Output the [x, y] coordinate of the center of the cell containing the given text.  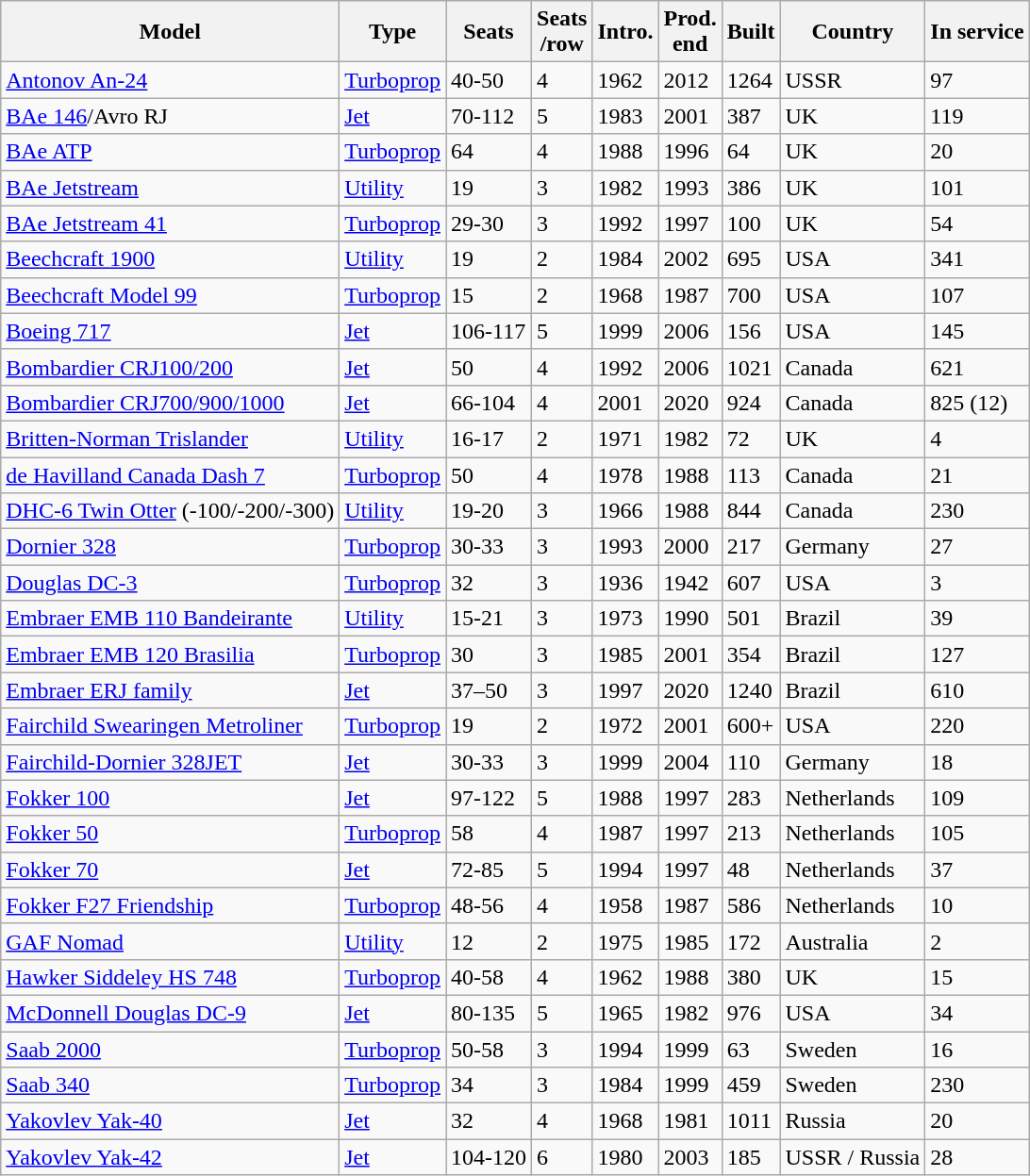
Yakovlev Yak-42 [170, 1157]
GAF Nomad [170, 941]
Type [392, 32]
1942 [690, 583]
39 [977, 619]
1021 [751, 367]
1983 [625, 116]
844 [751, 511]
Seats/row [562, 32]
19-20 [489, 511]
Beechcraft Model 99 [170, 295]
110 [751, 762]
1980 [625, 1157]
1971 [625, 439]
Fairchild-Dornier 328JET [170, 762]
97 [977, 80]
1973 [625, 619]
101 [977, 188]
2003 [690, 1157]
Yakovlev Yak-40 [170, 1121]
1975 [625, 941]
Saab 340 [170, 1085]
825 (12) [977, 403]
1996 [690, 152]
700 [751, 295]
2012 [690, 80]
29-30 [489, 224]
54 [977, 224]
113 [751, 474]
185 [751, 1157]
2000 [690, 547]
217 [751, 547]
386 [751, 188]
Dornier 328 [170, 547]
15-21 [489, 619]
1981 [690, 1121]
Bombardier CRJ700/900/1000 [170, 403]
BAe 146/Avro RJ [170, 116]
Intro. [625, 32]
27 [977, 547]
156 [751, 331]
Boeing 717 [170, 331]
600+ [751, 726]
100 [751, 224]
37 [977, 870]
Fokker F27 Friendship [170, 905]
BAe Jetstream [170, 188]
107 [977, 295]
976 [751, 1013]
621 [977, 367]
354 [751, 654]
Beechcraft 1900 [170, 259]
Fokker 100 [170, 798]
283 [751, 798]
Fokker 50 [170, 834]
28 [977, 1157]
220 [977, 726]
Seats [489, 32]
21 [977, 474]
172 [751, 941]
DHC-6 Twin Otter (-100/-200/-300) [170, 511]
16-17 [489, 439]
BAe Jetstream 41 [170, 224]
610 [977, 690]
1972 [625, 726]
1978 [625, 474]
Hawker Siddeley HS 748 [170, 977]
459 [751, 1085]
97-122 [489, 798]
Embraer EMB 120 Brasilia [170, 654]
48-56 [489, 905]
1264 [751, 80]
1990 [690, 619]
213 [751, 834]
105 [977, 834]
BAe ATP [170, 152]
40-58 [489, 977]
387 [751, 116]
1958 [625, 905]
6 [562, 1157]
Country [853, 32]
607 [751, 583]
80-135 [489, 1013]
72-85 [489, 870]
109 [977, 798]
695 [751, 259]
1966 [625, 511]
In service [977, 32]
106-117 [489, 331]
12 [489, 941]
1965 [625, 1013]
de Havilland Canada Dash 7 [170, 474]
Prod.end [690, 32]
341 [977, 259]
40-50 [489, 80]
Fokker 70 [170, 870]
Saab 2000 [170, 1050]
586 [751, 905]
16 [977, 1050]
72 [751, 439]
McDonnell Douglas DC-9 [170, 1013]
104-120 [489, 1157]
Embraer EMB 110 Bandeirante [170, 619]
58 [489, 834]
501 [751, 619]
1936 [625, 583]
Built [751, 32]
145 [977, 331]
Douglas DC-3 [170, 583]
37–50 [489, 690]
18 [977, 762]
10 [977, 905]
Britten-Norman Trislander [170, 439]
2002 [690, 259]
50-58 [489, 1050]
30 [489, 654]
Australia [853, 941]
Antonov An-24 [170, 80]
48 [751, 870]
USSR [853, 80]
127 [977, 654]
Russia [853, 1121]
66-104 [489, 403]
Fairchild Swearingen Metroliner [170, 726]
1240 [751, 690]
2004 [690, 762]
USSR / Russia [853, 1157]
Bombardier CRJ100/200 [170, 367]
119 [977, 116]
Model [170, 32]
Embraer ERJ family [170, 690]
924 [751, 403]
380 [751, 977]
70-112 [489, 116]
1011 [751, 1121]
63 [751, 1050]
